Find where the given text appears and provide that cell's center as (X, Y) coordinate. 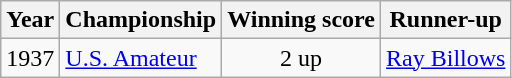
Ray Billows (446, 58)
1937 (30, 58)
Winning score (302, 20)
Runner-up (446, 20)
U.S. Amateur (141, 58)
2 up (302, 58)
Year (30, 20)
Championship (141, 20)
